Return the (x, y) coordinate for the center point of the cell that contains the specified text.  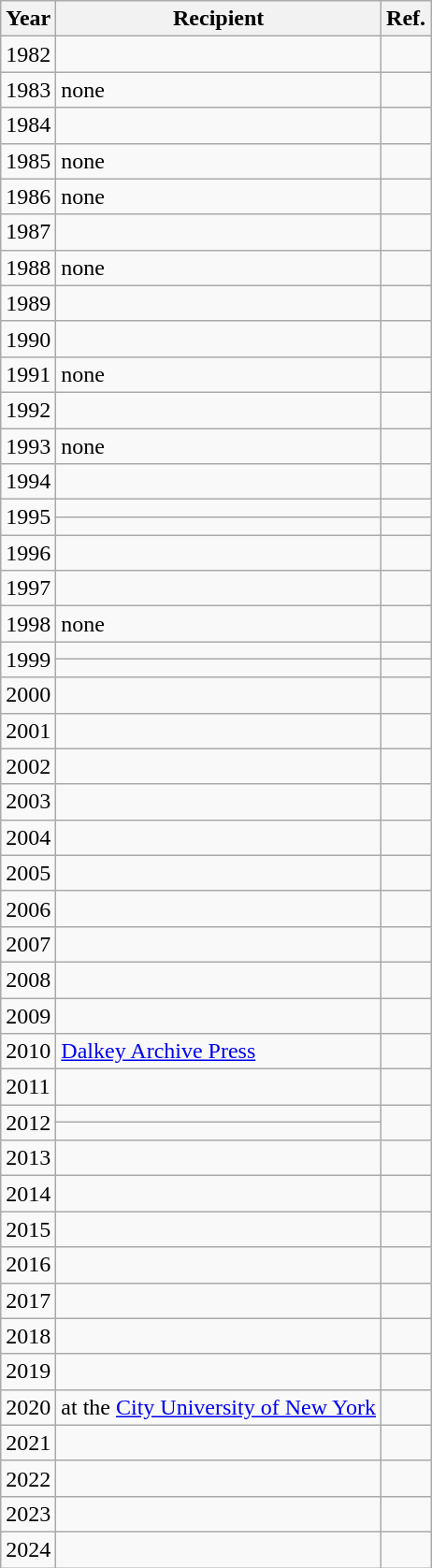
2021 (28, 1443)
2019 (28, 1372)
1984 (28, 125)
1992 (28, 410)
1987 (28, 232)
Year (28, 19)
1997 (28, 588)
2011 (28, 1087)
2022 (28, 1478)
1982 (28, 54)
2012 (28, 1123)
Recipient (219, 19)
2016 (28, 1265)
1998 (28, 624)
2002 (28, 766)
1999 (28, 660)
1988 (28, 268)
2009 (28, 1015)
1985 (28, 161)
2006 (28, 908)
2023 (28, 1514)
2001 (28, 731)
2020 (28, 1407)
2014 (28, 1194)
2000 (28, 695)
Ref. (406, 19)
2010 (28, 1052)
2005 (28, 873)
2003 (28, 802)
2013 (28, 1158)
1990 (28, 339)
2008 (28, 980)
1983 (28, 90)
2015 (28, 1229)
2007 (28, 944)
at the City University of New York (219, 1407)
2018 (28, 1336)
1991 (28, 374)
Dalkey Archive Press (219, 1052)
1989 (28, 303)
1995 (28, 517)
1986 (28, 196)
1993 (28, 446)
2024 (28, 1549)
2004 (28, 837)
1996 (28, 553)
2017 (28, 1300)
1994 (28, 482)
